Determine the [X, Y] coordinate at the center of the cell enclosing the given text.  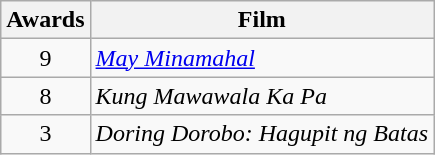
8 [46, 96]
Kung Mawawala Ka Pa [262, 96]
9 [46, 58]
Awards [46, 20]
Doring Dorobo: Hagupit ng Batas [262, 134]
May Minamahal [262, 58]
3 [46, 134]
Film [262, 20]
